Return (X, Y) of the center of cell containing provided text 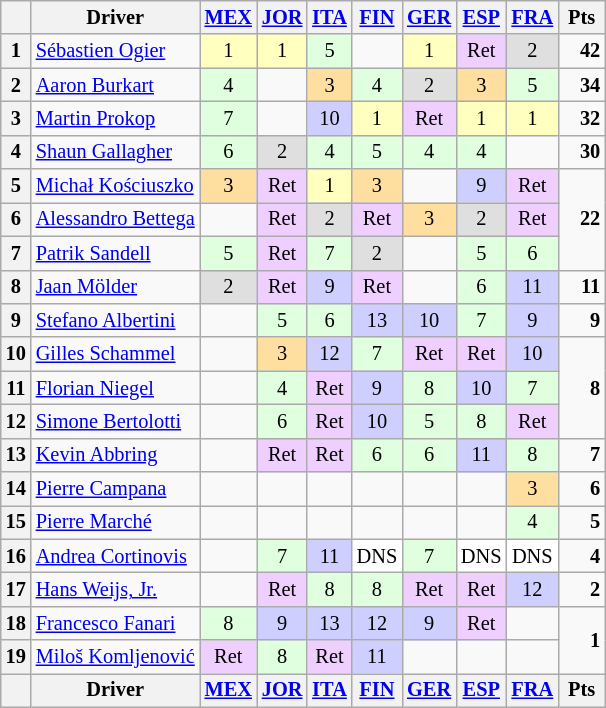
Martin Prokop (116, 118)
22 (582, 220)
32 (582, 118)
Jaan Mölder (116, 287)
Shaun Gallagher (116, 152)
16 (16, 556)
Sébastien Ogier (116, 51)
Pierre Marché (116, 522)
Pierre Campana (116, 489)
Florian Niegel (116, 388)
Francesco Fanari (116, 623)
14 (16, 489)
Patrik Sandell (116, 253)
Aaron Burkart (116, 85)
42 (582, 51)
Simone Bertolotti (116, 421)
19 (16, 657)
Andrea Cortinovis (116, 556)
Alessandro Bettega (116, 219)
Michał Kościuszko (116, 186)
Miloš Komljenović (116, 657)
30 (582, 152)
15 (16, 522)
17 (16, 589)
Hans Weijs, Jr. (116, 589)
Kevin Abbring (116, 455)
18 (16, 623)
Gilles Schammel (116, 354)
34 (582, 85)
Stefano Albertini (116, 320)
